Return (x, y) of the center of cell containing provided text 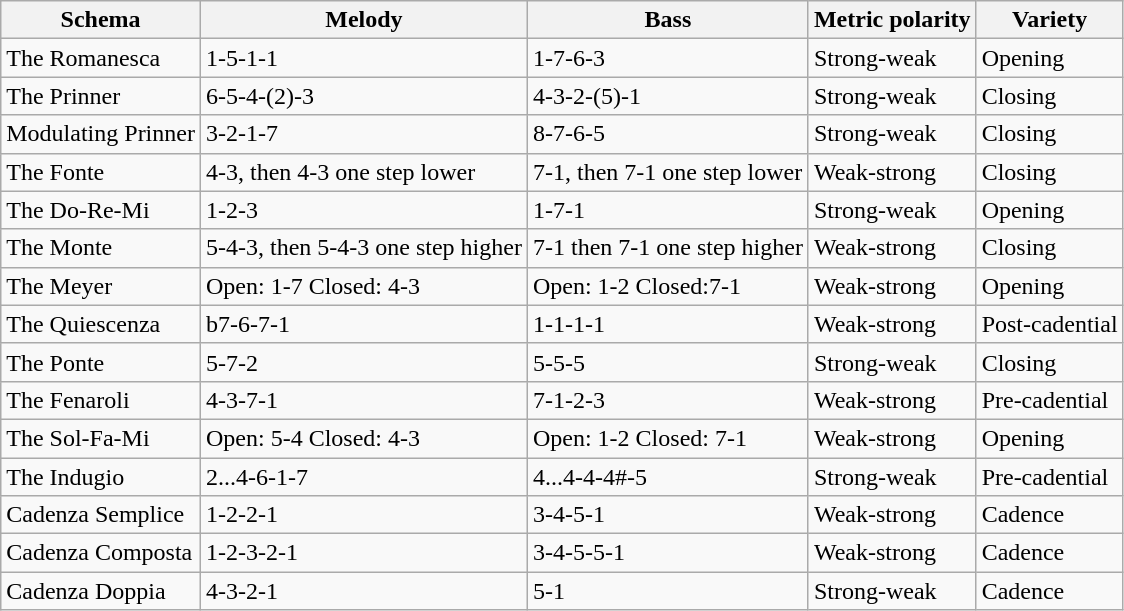
Modulating Prinner (101, 134)
1-1-1-1 (668, 324)
1-7-6-3 (668, 58)
5-7-2 (364, 362)
6-5-4-(2)-3 (364, 96)
Cadenza Semplice (101, 515)
5-1 (668, 591)
Variety (1050, 20)
The Prinner (101, 96)
Cadenza Doppia (101, 591)
4-3-7-1 (364, 400)
Open: 5-4 Closed: 4-3 (364, 438)
The Fenaroli (101, 400)
1-7-1 (668, 210)
The Sol-Fa-Mi (101, 438)
4-3-2-1 (364, 591)
2...4-6-1-7 (364, 477)
8-7-6-5 (668, 134)
4-3, then 4-3 one step lower (364, 172)
1-2-3 (364, 210)
1-5-1-1 (364, 58)
4...4-4-4#-5 (668, 477)
The Romanesca (101, 58)
Schema (101, 20)
7-1-2-3 (668, 400)
Bass (668, 20)
Post-cadential (1050, 324)
Open: 1-7 Closed: 4-3 (364, 286)
5-5-5 (668, 362)
1-2-2-1 (364, 515)
3-2-1-7 (364, 134)
7-1 then 7-1 one step higher (668, 248)
Open: 1-2 Closed: 7-1 (668, 438)
The Quiescenza (101, 324)
4-3-2-(5)-1 (668, 96)
Melody (364, 20)
The Meyer (101, 286)
The Fonte (101, 172)
The Monte (101, 248)
3-4-5-1 (668, 515)
7-1, then 7-1 one step lower (668, 172)
Cadenza Composta (101, 553)
The Do-Re-Mi (101, 210)
The Indugio (101, 477)
b7-6-7-1 (364, 324)
3-4-5-5-1 (668, 553)
1-2-3-2-1 (364, 553)
Metric polarity (892, 20)
The Ponte (101, 362)
5-4-3, then 5-4-3 one step higher (364, 248)
Open: 1-2 Closed:7-1 (668, 286)
